Scan for the cell matching the given text and deliver its [x, y] coordinate at center. 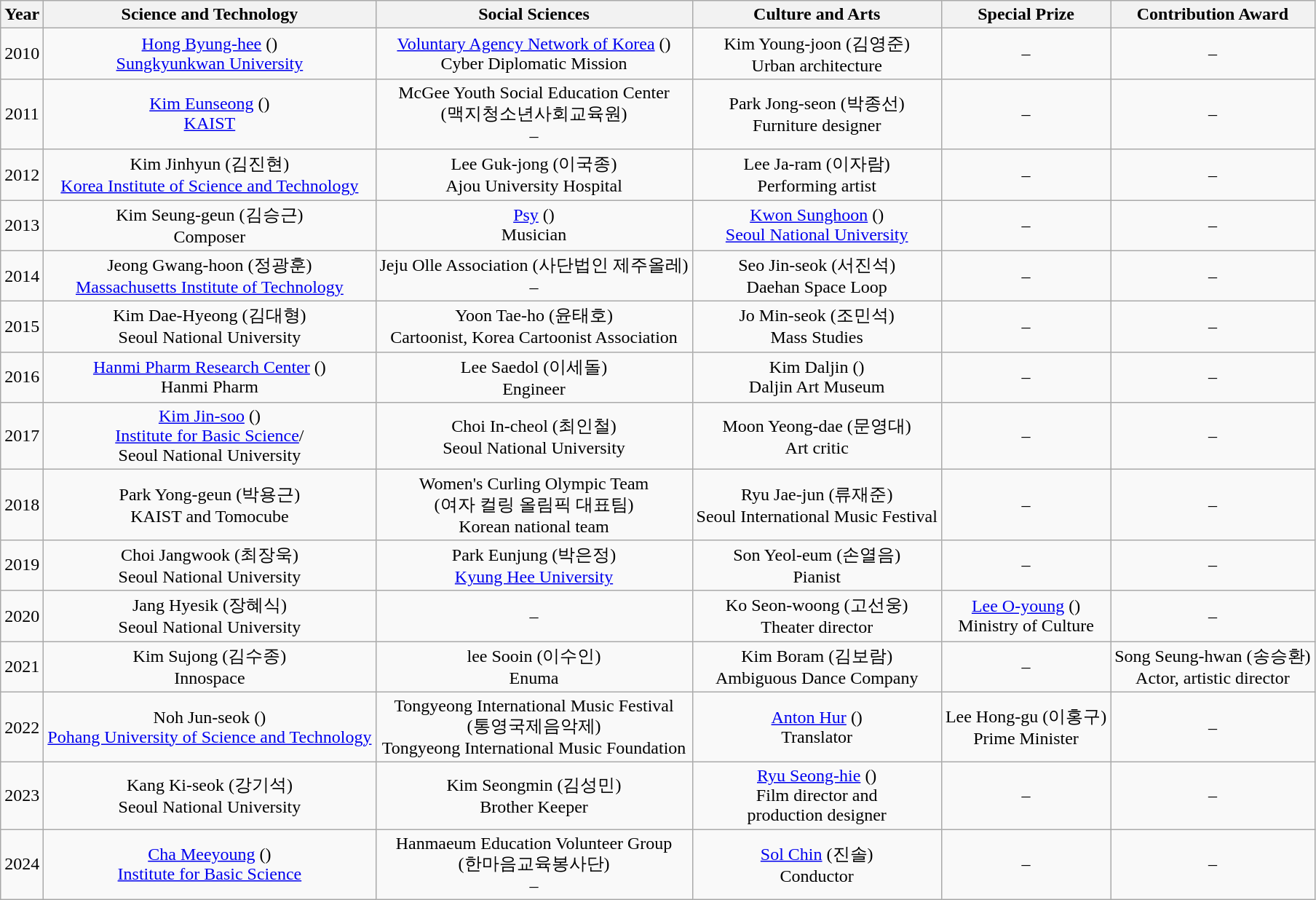
Lee Ja-ram (이자람)Performing artist [817, 175]
Women's Curling Olympic Team(여자 컬링 올림픽 대표팀)Korean national team [534, 505]
Ryu Seong-hie ()Film director andproduction designer [817, 796]
Tongyeong International Music Festival(통영국제음악제)Tongyeong International Music Foundation [534, 727]
Lee Hong-gu (이홍구)Prime Minister [1026, 727]
2017 [22, 436]
Anton Hur ()Translator [817, 727]
Hong Byung-hee ()Sungkyunkwan University [210, 54]
Voluntary Agency Network of Korea ()Cyber Diplomatic Mission [534, 54]
Kwon Sunghoon ()Seoul National University [817, 225]
Son Yeol-eum (손열음)Pianist [817, 565]
Science and Technology [210, 15]
2011 [22, 114]
Jo Min-seok (조민석)Mass Studies [817, 327]
Kim Boram (김보람)Ambiguous Dance Company [817, 666]
2020 [22, 616]
McGee Youth Social Education Center(맥지청소년사회교육원)– [534, 114]
2010 [22, 54]
Kim Daljin ()Daljin Art Museum [817, 377]
2013 [22, 225]
Noh Jun-seok ()Pohang University of Science and Technology [210, 727]
Jang Hyesik (장혜식)Seoul National University [210, 616]
Hanmaeum Education Volunteer Group(한마음교육봉사단)– [534, 865]
Hanmi Pharm Research Center ()Hanmi Pharm [210, 377]
Kim Sujong (김수종)Innospace [210, 666]
Lee O-young ()Ministry of Culture [1026, 616]
Kim Jinhyun (김진현)Korea Institute of Science and Technology [210, 175]
Contribution Award [1213, 15]
Year [22, 15]
2019 [22, 565]
Kim Jin-soo ()Institute for Basic Science/Seoul National University [210, 436]
Kim Dae-Hyeong (김대형)Seoul National University [210, 327]
2024 [22, 865]
2022 [22, 727]
Ryu Jae-jun (류재준)Seoul International Music Festival [817, 505]
Cha Meeyoung ()Institute for Basic Science [210, 865]
Lee Guk-jong (이국종)Ajou University Hospital [534, 175]
2014 [22, 276]
Social Sciences [534, 15]
Moon Yeong-dae (문영대)Art critic [817, 436]
Seo Jin-seok (서진석)Daehan Space Loop [817, 276]
2016 [22, 377]
Culture and Arts [817, 15]
Kim Eunseong ()KAIST [210, 114]
2021 [22, 666]
Special Prize [1026, 15]
Park Eunjung (박은정)Kyung Hee University [534, 565]
Song Seung-hwan (송승환)Actor, artistic director [1213, 666]
Jeong Gwang-hoon (정광훈)Massachusetts Institute of Technology [210, 276]
Kim Seung-geun (김승근)Composer [210, 225]
Kang Ki-seok (강기석)Seoul National University [210, 796]
Choi Jangwook (최장욱)Seoul National University [210, 565]
lee Sooin (이수인)Enuma [534, 666]
Lee Saedol (이세돌)Engineer [534, 377]
Choi In-cheol (최인철)Seoul National University [534, 436]
2018 [22, 505]
2015 [22, 327]
2023 [22, 796]
Kim Young-joon (김영준)Urban architecture [817, 54]
Sol Chin (진솔)Conductor [817, 865]
Ko Seon-woong (고선웅)Theater director [817, 616]
Yoon Tae-ho (윤태호)Cartoonist, Korea Cartoonist Association [534, 327]
Jeju Olle Association (사단법인 제주올레)– [534, 276]
Kim Seongmin (김성민)Brother Keeper [534, 796]
Park Jong-seon (박종선)Furniture designer [817, 114]
Park Yong-geun (박용근)KAIST and Tomocube [210, 505]
2012 [22, 175]
Psy ()Musician [534, 225]
